Determine the [X, Y] coordinate at the center of the cell enclosing the given text.  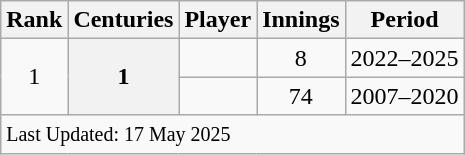
2007–2020 [404, 96]
Rank [34, 20]
Period [404, 20]
Innings [301, 20]
74 [301, 96]
Last Updated: 17 May 2025 [232, 134]
Player [218, 20]
Centuries [124, 20]
2022–2025 [404, 58]
8 [301, 58]
